For the text-containing cell, return its midpoint in [x, y] coordinate format. 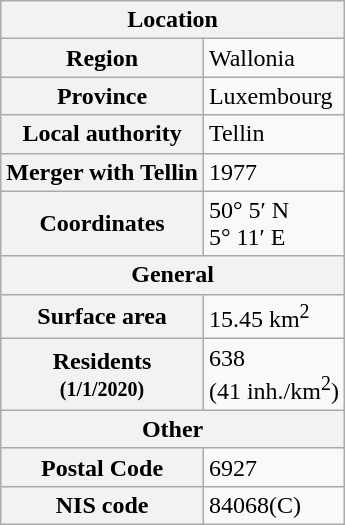
Surface area [102, 316]
Coordinates [102, 224]
Province [102, 96]
1977 [274, 172]
15.45 km2 [274, 316]
Postal Code [102, 467]
Local authority [102, 134]
Wallonia [274, 58]
Residents(1/1/2020) [102, 375]
Location [173, 20]
638(41 inh./km2) [274, 375]
General [173, 275]
Tellin [274, 134]
NIS code [102, 505]
Luxembourg [274, 96]
Merger with Tellin [102, 172]
50° 5′ N5° 11′ E [274, 224]
Region [102, 58]
6927 [274, 467]
84068(C) [274, 505]
Other [173, 429]
